Locate the cell with the specified text and output its (X, Y) center coordinate. 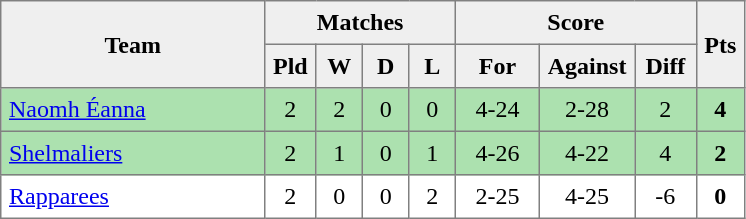
Score (576, 23)
Against (586, 66)
4-25 (586, 197)
Diff (666, 66)
L (432, 66)
2-28 (586, 110)
Naomh Éanna (133, 110)
4-22 (586, 153)
-6 (666, 197)
Shelmaliers (133, 153)
Rapparees (133, 197)
Pts (720, 44)
2-25 (497, 197)
Matches (360, 23)
4-26 (497, 153)
W (339, 66)
For (497, 66)
Pld (290, 66)
Team (133, 44)
D (385, 66)
4-24 (497, 110)
